Pinpoint the cell where the given text exists, returning its (x, y) midpoint coordinate. 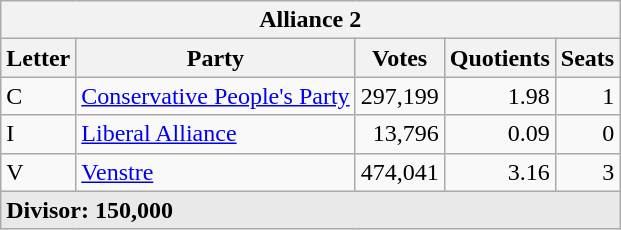
474,041 (400, 172)
1 (587, 96)
13,796 (400, 134)
3 (587, 172)
V (38, 172)
0.09 (500, 134)
3.16 (500, 172)
Votes (400, 58)
1.98 (500, 96)
Seats (587, 58)
I (38, 134)
Divisor: 150,000 (310, 210)
Conservative People's Party (216, 96)
Letter (38, 58)
Quotients (500, 58)
0 (587, 134)
Alliance 2 (310, 20)
297,199 (400, 96)
Liberal Alliance (216, 134)
Party (216, 58)
C (38, 96)
Venstre (216, 172)
